Identify which cell holds the provided text, then report its [X, Y] central coordinate. 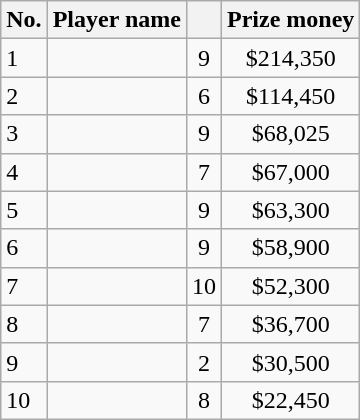
$36,700 [290, 324]
Prize money [290, 20]
$214,350 [290, 58]
$22,450 [290, 400]
4 [24, 172]
1 [24, 58]
Player name [116, 20]
$68,025 [290, 134]
$58,900 [290, 248]
$114,450 [290, 96]
No. [24, 20]
$67,000 [290, 172]
3 [24, 134]
$52,300 [290, 286]
5 [24, 210]
$63,300 [290, 210]
$30,500 [290, 362]
